Output the (X, Y) coordinate of the center of the cell containing the given text.  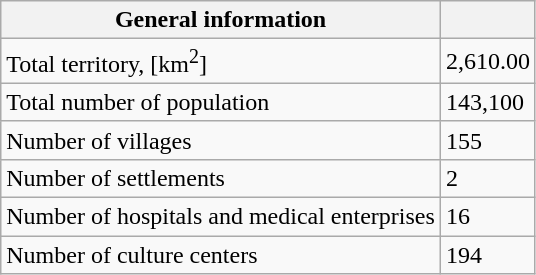
16 (488, 217)
143,100 (488, 102)
Number of settlements (221, 178)
Total territory, [km2] (221, 62)
Number of culture centers (221, 255)
194 (488, 255)
Number of villages (221, 140)
2 (488, 178)
Number of hospitals and medical enterprises (221, 217)
General information (221, 20)
155 (488, 140)
Total number of population (221, 102)
2,610.00 (488, 62)
